Identify which cell holds the provided text, then report its (x, y) central coordinate. 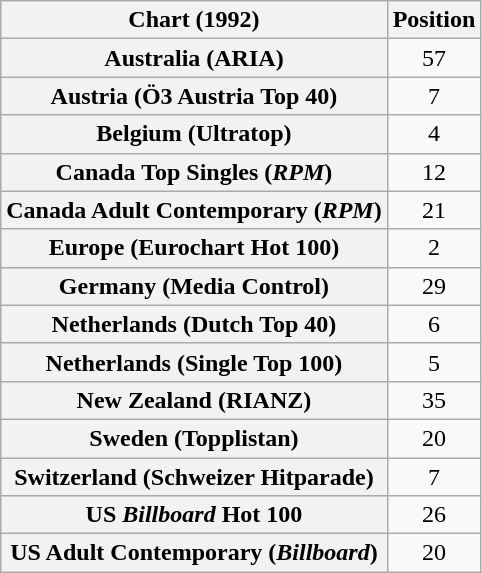
Belgium (Ultratop) (194, 134)
6 (434, 324)
US Billboard Hot 100 (194, 515)
Canada Adult Contemporary (RPM) (194, 210)
Position (434, 20)
5 (434, 362)
29 (434, 286)
New Zealand (RIANZ) (194, 400)
2 (434, 248)
Austria (Ö3 Austria Top 40) (194, 96)
Chart (1992) (194, 20)
21 (434, 210)
Germany (Media Control) (194, 286)
35 (434, 400)
26 (434, 515)
Netherlands (Dutch Top 40) (194, 324)
Sweden (Topplistan) (194, 438)
Netherlands (Single Top 100) (194, 362)
12 (434, 172)
Europe (Eurochart Hot 100) (194, 248)
57 (434, 58)
Switzerland (Schweizer Hitparade) (194, 477)
US Adult Contemporary (Billboard) (194, 553)
Australia (ARIA) (194, 58)
4 (434, 134)
Canada Top Singles (RPM) (194, 172)
